Locate the cell with the specified text and output its (x, y) center coordinate. 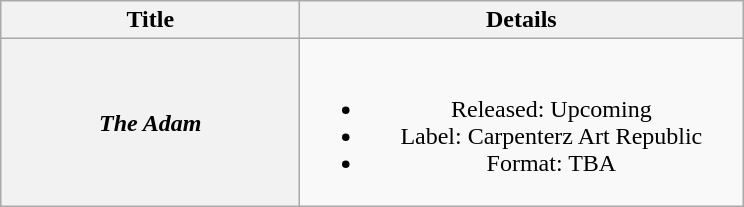
Details (522, 20)
Title (150, 20)
Released: UpcomingLabel: Carpenterz Art RepublicFormat: TBA (522, 122)
The Adam (150, 122)
